Identify which cell holds the provided text, then report its (x, y) central coordinate. 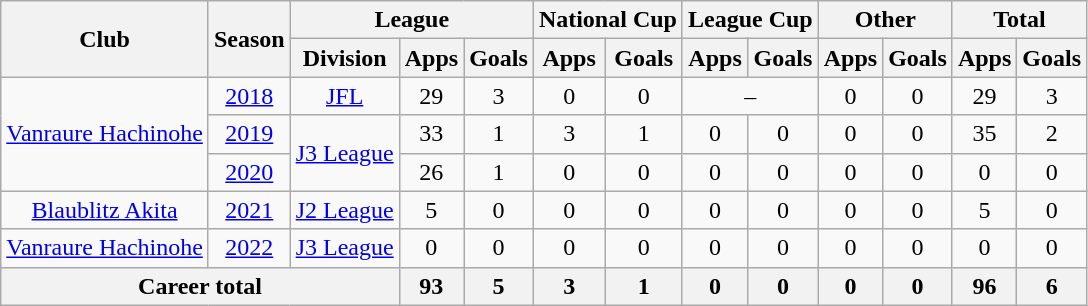
National Cup (608, 20)
2019 (249, 134)
2021 (249, 210)
33 (431, 134)
2022 (249, 248)
Division (344, 58)
League Cup (750, 20)
– (750, 96)
Career total (200, 286)
2 (1052, 134)
Total (1019, 20)
Club (105, 39)
6 (1052, 286)
Other (885, 20)
2018 (249, 96)
35 (984, 134)
Blaublitz Akita (105, 210)
Season (249, 39)
26 (431, 172)
J2 League (344, 210)
96 (984, 286)
JFL (344, 96)
93 (431, 286)
League (412, 20)
2020 (249, 172)
